For the text-containing cell, return its midpoint in [X, Y] coordinate format. 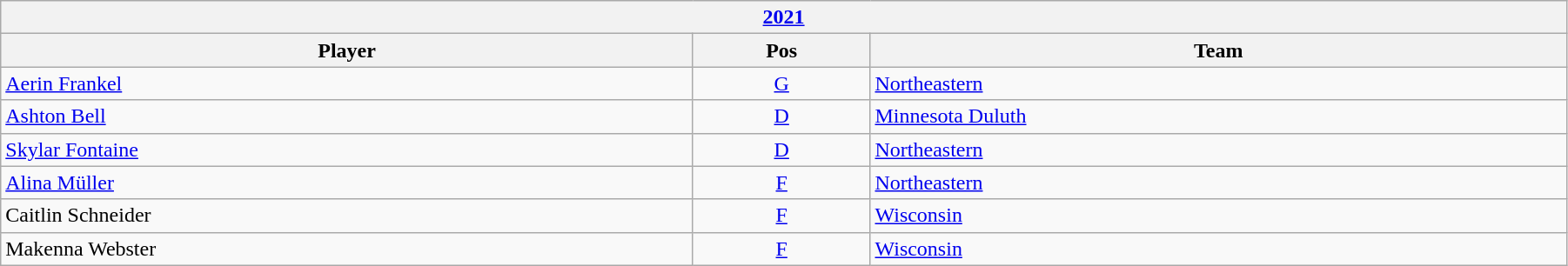
Pos [781, 50]
Ashton Bell [347, 116]
Minnesota Duluth [1218, 116]
G [781, 83]
Caitlin Schneider [347, 216]
Player [347, 50]
Skylar Fontaine [347, 150]
Aerin Frankel [347, 83]
Alina Müller [347, 183]
2021 [784, 17]
Team [1218, 50]
Makenna Webster [347, 249]
